Find where the given text appears and provide that cell's center as [X, Y] coordinate. 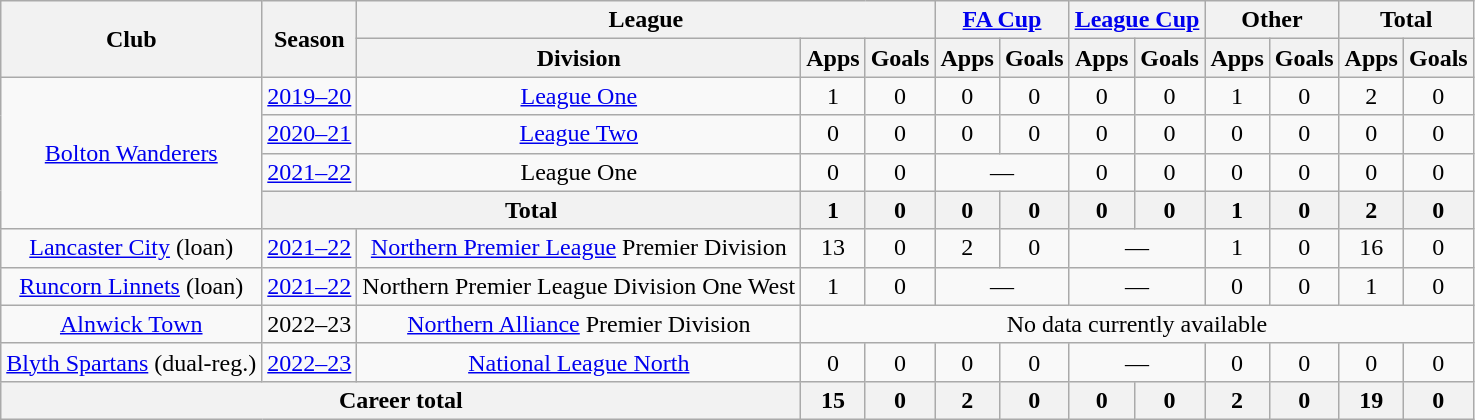
League [646, 20]
Lancaster City (loan) [132, 248]
13 [833, 248]
Career total [401, 400]
Other [1272, 20]
2019–20 [310, 96]
2020–21 [310, 134]
Season [310, 39]
National League North [579, 362]
Blyth Spartans (dual-reg.) [132, 362]
Runcorn Linnets (loan) [132, 286]
16 [1371, 248]
Division [579, 58]
Club [132, 39]
Alnwick Town [132, 324]
Bolton Wanderers [132, 153]
League Cup [1137, 20]
FA Cup [1002, 20]
No data currently available [1137, 324]
Northern Premier League Premier Division [579, 248]
Northern Alliance Premier Division [579, 324]
19 [1371, 400]
League Two [579, 134]
15 [833, 400]
Northern Premier League Division One West [579, 286]
